Find where the given text appears and provide that cell's center as (x, y) coordinate. 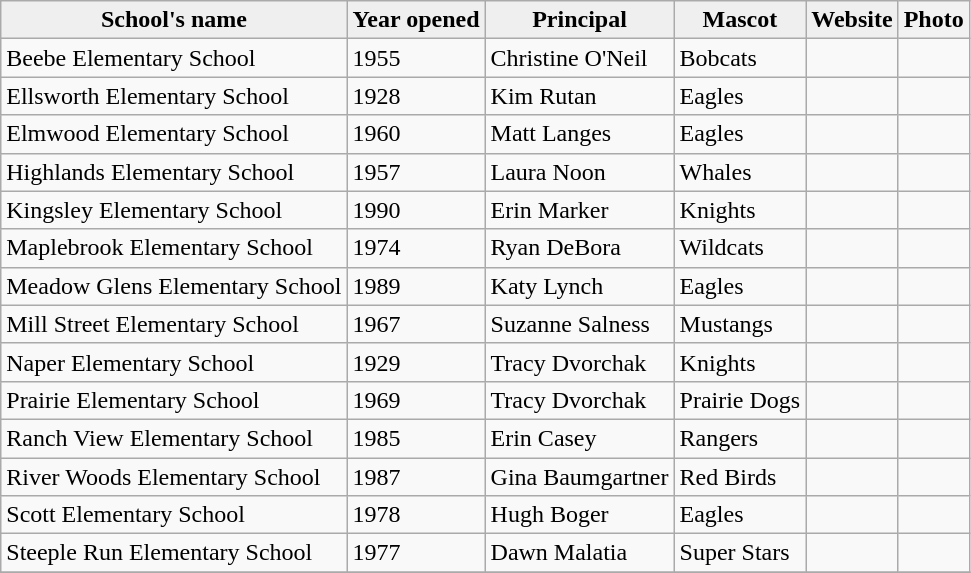
1989 (416, 286)
1987 (416, 477)
Wildcats (740, 248)
1985 (416, 438)
Whales (740, 172)
Elmwood Elementary School (174, 134)
1955 (416, 58)
Hugh Boger (580, 515)
Year opened (416, 20)
1957 (416, 172)
Naper Elementary School (174, 362)
Mascot (740, 20)
Steeple Run Elementary School (174, 553)
Photo (934, 20)
Rangers (740, 438)
1969 (416, 400)
Principal (580, 20)
Erin Casey (580, 438)
Red Birds (740, 477)
School's name (174, 20)
1967 (416, 324)
Beebe Elementary School (174, 58)
1960 (416, 134)
Erin Marker (580, 210)
Ryan DeBora (580, 248)
Gina Baumgartner (580, 477)
Meadow Glens Elementary School (174, 286)
Super Stars (740, 553)
1990 (416, 210)
Prairie Dogs (740, 400)
1928 (416, 96)
Christine O'Neil (580, 58)
Suzanne Salness (580, 324)
Katy Lynch (580, 286)
Highlands Elementary School (174, 172)
River Woods Elementary School (174, 477)
Website (852, 20)
Kim Rutan (580, 96)
Ranch View Elementary School (174, 438)
Kingsley Elementary School (174, 210)
Maplebrook Elementary School (174, 248)
1978 (416, 515)
Scott Elementary School (174, 515)
1974 (416, 248)
1929 (416, 362)
1977 (416, 553)
Dawn Malatia (580, 553)
Mustangs (740, 324)
Matt Langes (580, 134)
Ellsworth Elementary School (174, 96)
Bobcats (740, 58)
Prairie Elementary School (174, 400)
Laura Noon (580, 172)
Mill Street Elementary School (174, 324)
